Provide the (X, Y) coordinate of the cell's center where the given text is located.  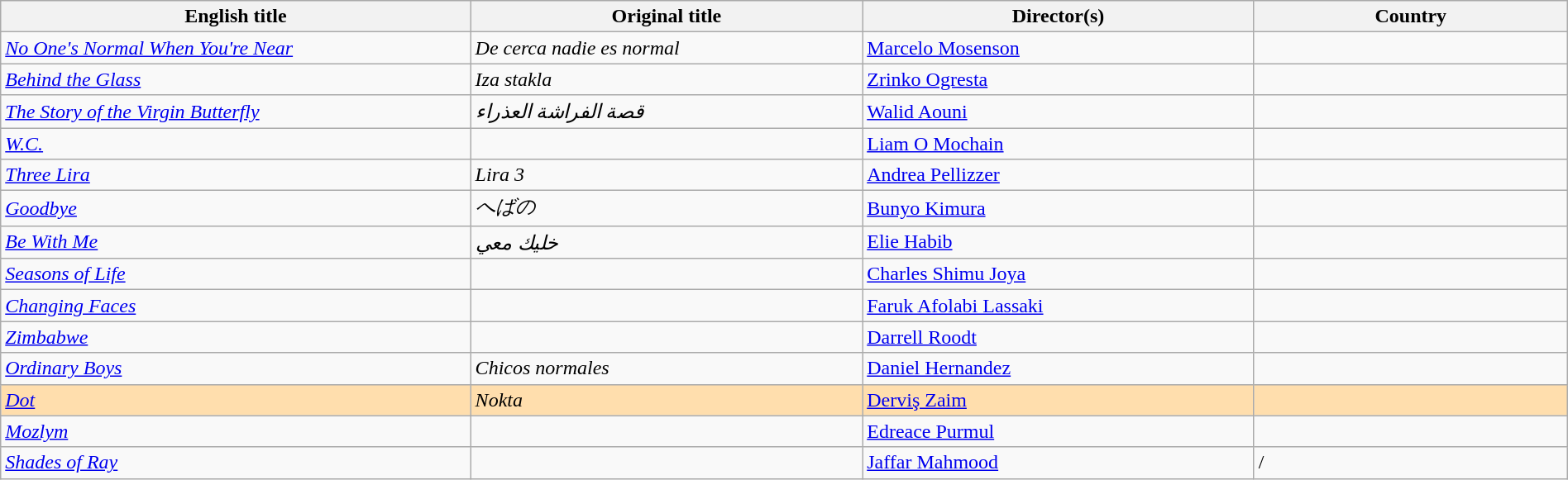
Be With Me (236, 242)
W.C. (236, 143)
Ordinary Boys (236, 368)
Bunyo Kimura (1059, 208)
قصة الفراشة العذراء (667, 112)
Country (1411, 17)
No One's Normal When You're Near (236, 48)
English title (236, 17)
Nokta (667, 400)
Original title (667, 17)
Faruk Afolabi Lassaki (1059, 306)
Jaffar Mahmood (1059, 463)
The Story of the Virgin Butterfly (236, 112)
Andrea Pellizzer (1059, 175)
Lira 3 (667, 175)
Liam O Mochain (1059, 143)
へばの (667, 208)
Walid Aouni (1059, 112)
Chicos normales (667, 368)
Iza stakla (667, 79)
Charles Shimu Joya (1059, 274)
Shades of Ray (236, 463)
Three Lira (236, 175)
Mozlym (236, 431)
Elie Habib (1059, 242)
Changing Faces (236, 306)
Zimbabwe (236, 337)
Marcelo Mosenson (1059, 48)
Edreace Purmul (1059, 431)
Director(s) (1059, 17)
Zrinko Ogresta (1059, 79)
Daniel Hernandez (1059, 368)
De cerca nadie es normal (667, 48)
Behind the Glass (236, 79)
خليك معي (667, 242)
Darrell Roodt (1059, 337)
Seasons of Life (236, 274)
/ (1411, 463)
Goodbye (236, 208)
Derviş Zaim (1059, 400)
Dot (236, 400)
